Identify which cell holds the provided text, then report its (x, y) central coordinate. 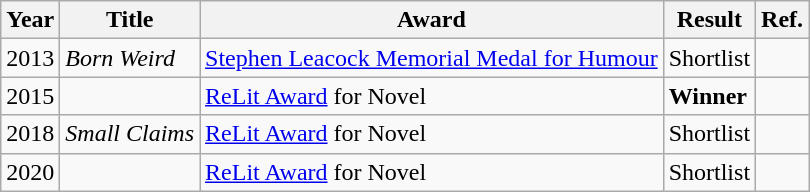
2013 (30, 58)
Stephen Leacock Memorial Medal for Humour (432, 58)
Award (432, 20)
2015 (30, 96)
Title (130, 20)
2020 (30, 172)
Result (709, 20)
Small Claims (130, 134)
Born Weird (130, 58)
Winner (709, 96)
2018 (30, 134)
Ref. (782, 20)
Year (30, 20)
